Capture the cell that displays the provided text and extract its (X, Y) central coordinate. 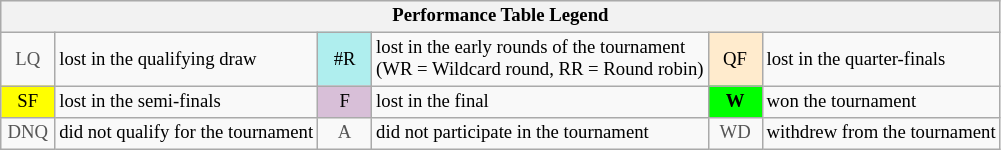
Performance Table Legend (500, 16)
lost in the final (540, 102)
#R (345, 60)
did not participate in the tournament (540, 134)
A (345, 134)
lost in the quarter-finals (881, 60)
lost in the qualifying draw (186, 60)
withdrew from the tournament (881, 134)
LQ (28, 60)
W (735, 102)
lost in the early rounds of the tournament(WR = Wildcard round, RR = Round robin) (540, 60)
DNQ (28, 134)
did not qualify for the tournament (186, 134)
SF (28, 102)
lost in the semi-finals (186, 102)
won the tournament (881, 102)
WD (735, 134)
F (345, 102)
QF (735, 60)
